Provide the (X, Y) coordinate of the cell's center where the given text is located.  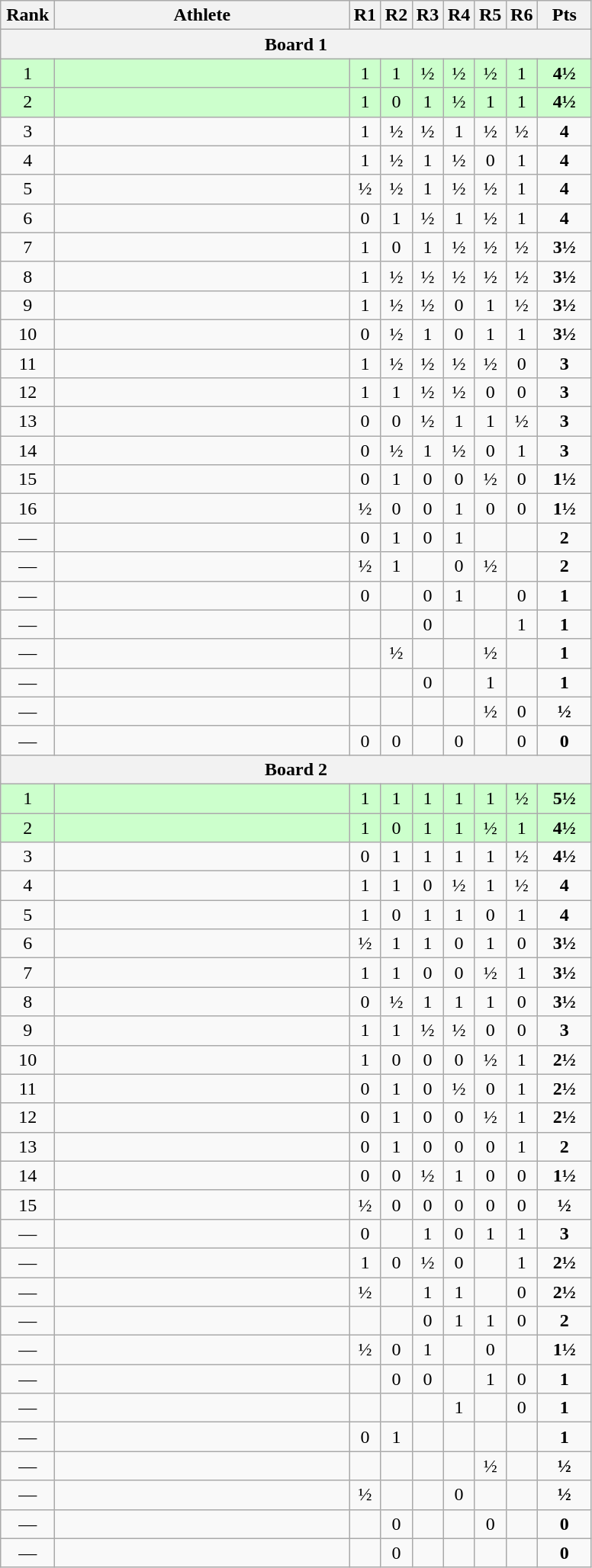
16 (27, 508)
5½ (565, 798)
R2 (397, 15)
Rank (27, 15)
R5 (490, 15)
R3 (427, 15)
R6 (522, 15)
Board 1 (296, 44)
R1 (365, 15)
Athlete (202, 15)
R4 (459, 15)
Board 2 (296, 769)
Pts (565, 15)
